For the text-containing cell, return its midpoint in [x, y] coordinate format. 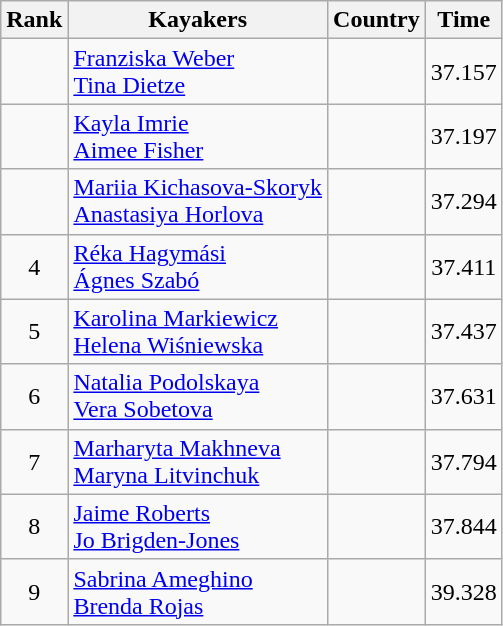
37.631 [464, 396]
Natalia PodolskayaVera Sobetova [198, 396]
Rank [34, 20]
Sabrina AmeghinoBrenda Rojas [198, 592]
Karolina MarkiewiczHelena Wiśniewska [198, 332]
6 [34, 396]
37.794 [464, 462]
8 [34, 526]
Réka HagymásiÁgnes Szabó [198, 266]
Marharyta MakhnevaMaryna Litvinchuk [198, 462]
37.411 [464, 266]
37.294 [464, 202]
Time [464, 20]
9 [34, 592]
Franziska WeberTina Dietze [198, 72]
37.844 [464, 526]
Kayla ImrieAimee Fisher [198, 136]
39.328 [464, 592]
5 [34, 332]
Country [377, 20]
Mariia Kichasova-SkorykAnastasiya Horlova [198, 202]
37.157 [464, 72]
37.437 [464, 332]
Kayakers [198, 20]
4 [34, 266]
37.197 [464, 136]
7 [34, 462]
Jaime RobertsJo Brigden-Jones [198, 526]
